From the cell containing the given text, extract its center point as [x, y] coordinate. 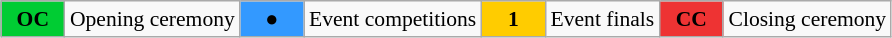
OC [33, 19]
Closing ceremony [807, 19]
1 [513, 19]
Event competitions [392, 19]
Opening ceremony [152, 19]
● [272, 19]
Event finals [602, 19]
CC [691, 19]
